Provide the (X, Y) coordinate of the cell's center where the given text is located.  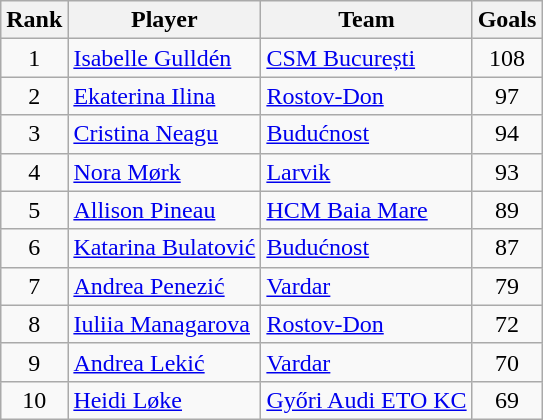
5 (34, 210)
Andrea Penezić (164, 286)
Goals (507, 20)
70 (507, 362)
93 (507, 172)
Allison Pineau (164, 210)
89 (507, 210)
69 (507, 400)
9 (34, 362)
7 (34, 286)
72 (507, 324)
Team (366, 20)
Larvik (366, 172)
Cristina Neagu (164, 134)
79 (507, 286)
Ekaterina Ilina (164, 96)
Iuliia Managarova (164, 324)
97 (507, 96)
108 (507, 58)
6 (34, 248)
1 (34, 58)
HCM Baia Mare (366, 210)
Andrea Lekić (164, 362)
Rank (34, 20)
3 (34, 134)
Katarina Bulatović (164, 248)
8 (34, 324)
Heidi Løke (164, 400)
Nora Mørk (164, 172)
Isabelle Gulldén (164, 58)
Player (164, 20)
CSM București (366, 58)
Győri Audi ETO KC (366, 400)
87 (507, 248)
4 (34, 172)
10 (34, 400)
2 (34, 96)
94 (507, 134)
